Provide the [X, Y] coordinate of the cell's center where the given text is located.  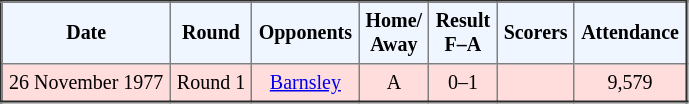
Date [86, 33]
26 November 1977 [86, 83]
Attendance [630, 33]
Round 1 [211, 83]
0–1 [463, 83]
Home/Away [394, 33]
Round [211, 33]
Scorers [536, 33]
9,579 [630, 83]
ResultF–A [463, 33]
Opponents [306, 33]
A [394, 83]
Barnsley [306, 83]
